Search for the cell housing the specified text and yield its [x, y] center coordinate. 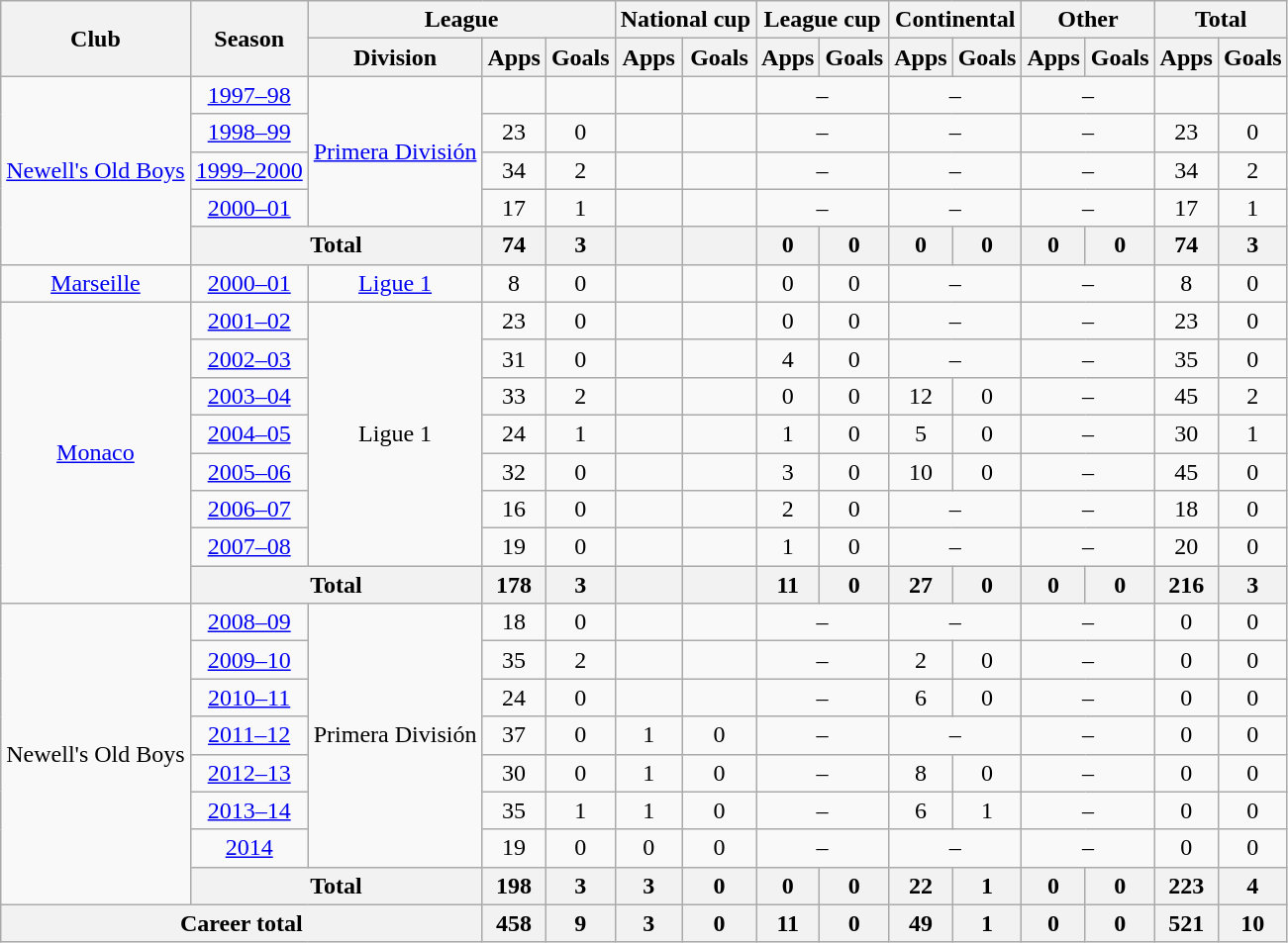
1999–2000 [249, 170]
Marseille [95, 283]
16 [514, 510]
12 [921, 396]
Season [249, 39]
5 [921, 433]
Career total [242, 923]
League cup [823, 20]
20 [1186, 547]
49 [921, 923]
216 [1186, 585]
2013–14 [249, 810]
National cup [685, 20]
2011–12 [249, 735]
2005–06 [249, 472]
198 [514, 886]
Monaco [95, 452]
521 [1186, 923]
2007–08 [249, 547]
27 [921, 585]
2008–09 [249, 622]
2009–10 [249, 660]
22 [921, 886]
178 [514, 585]
223 [1186, 886]
Club [95, 39]
32 [514, 472]
2006–07 [249, 510]
Continental [955, 20]
9 [580, 923]
2004–05 [249, 433]
2014 [249, 848]
2001–02 [249, 321]
1997–98 [249, 95]
Division [395, 57]
Other [1088, 20]
2010–11 [249, 698]
2002–03 [249, 358]
458 [514, 923]
33 [514, 396]
37 [514, 735]
1998–99 [249, 133]
2012–13 [249, 773]
2003–04 [249, 396]
31 [514, 358]
League [461, 20]
